Extract the [x, y] coordinate from the center of the cell holding the provided text.  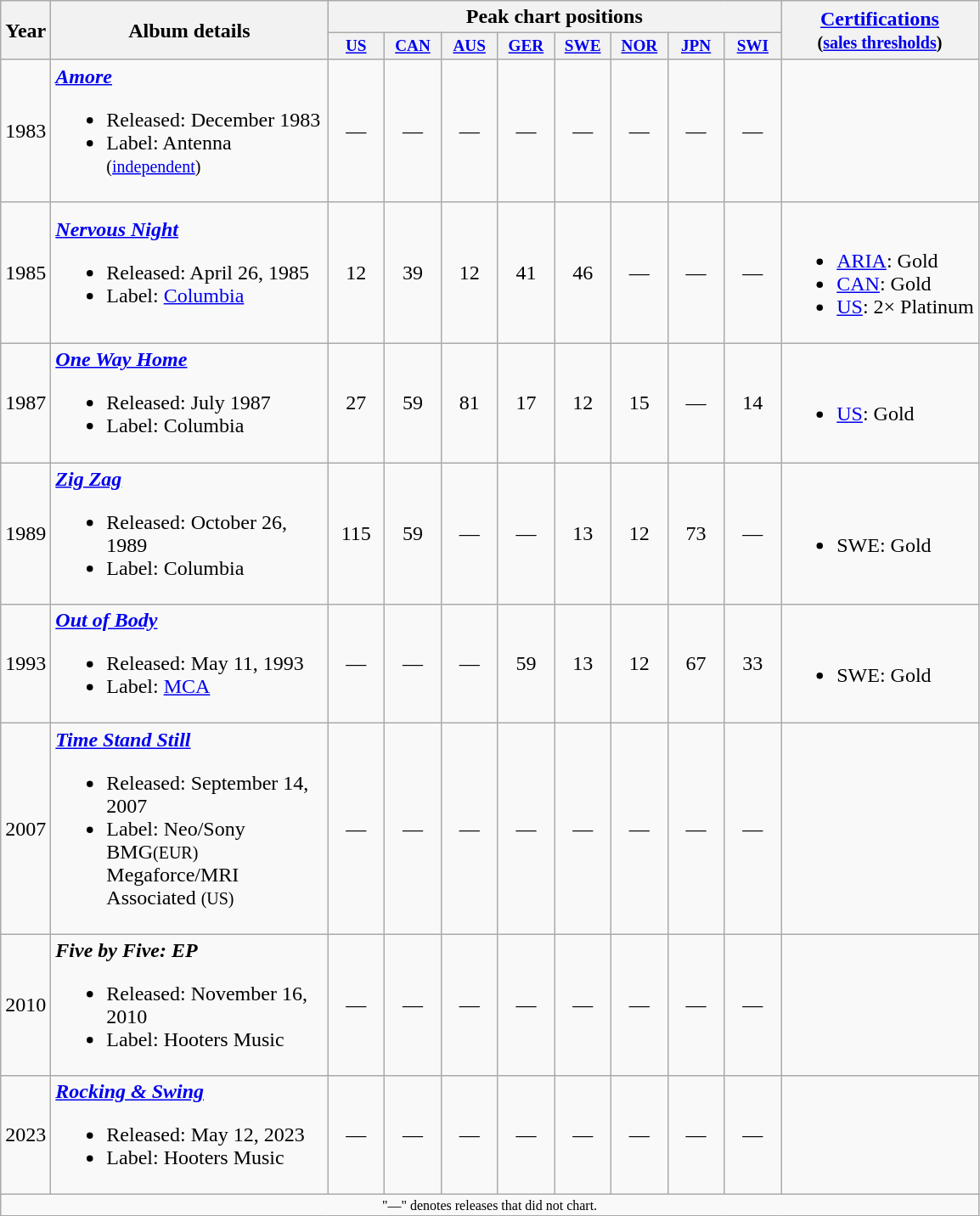
Peak chart positions [555, 17]
14 [752, 403]
Year [25, 31]
NOR [640, 47]
46 [583, 273]
1983 [25, 131]
AmoreReleased: December 1983Label: Antenna (independent) [189, 131]
Album details [189, 31]
Certifications(sales thresholds) [880, 31]
27 [357, 403]
17 [527, 403]
41 [527, 273]
SWE [583, 47]
39 [413, 273]
2007 [25, 829]
73 [696, 533]
1985 [25, 273]
Rocking & SwingReleased: May 12, 2023Label: Hooters Music [189, 1135]
"—" denotes releases that did not chart. [490, 1205]
One Way HomeReleased: July 1987Label: Columbia [189, 403]
Out of BodyReleased: May 11, 1993Label: MCA [189, 664]
33 [752, 664]
JPN [696, 47]
Zig ZagReleased: October 26, 1989Label: Columbia [189, 533]
ARIA: GoldCAN: GoldUS: 2× Platinum [880, 273]
1987 [25, 403]
1989 [25, 533]
67 [696, 664]
AUS [469, 47]
2023 [25, 1135]
2010 [25, 1005]
Time Stand StillReleased: September 14, 2007Label: Neo/Sony BMG(EUR)Megaforce/MRI Associated (US) [189, 829]
GER [527, 47]
SWI [752, 47]
US [357, 47]
115 [357, 533]
1993 [25, 664]
81 [469, 403]
Nervous NightReleased: April 26, 1985Label: Columbia [189, 273]
15 [640, 403]
US: Gold [880, 403]
CAN [413, 47]
Five by Five: EPReleased: November 16, 2010Label: Hooters Music [189, 1005]
